For the text-containing cell, return its midpoint in (x, y) coordinate format. 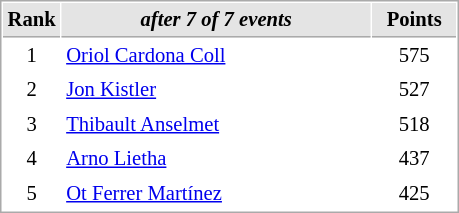
425 (414, 194)
3 (32, 124)
Points (414, 20)
2 (32, 90)
Thibault Anselmet (216, 124)
437 (414, 158)
Jon Kistler (216, 90)
Oriol Cardona Coll (216, 56)
Ot Ferrer Martínez (216, 194)
after 7 of 7 events (216, 20)
Arno Lietha (216, 158)
Rank (32, 20)
527 (414, 90)
4 (32, 158)
518 (414, 124)
5 (32, 194)
1 (32, 56)
575 (414, 56)
